Pinpoint the cell where the given text exists, returning its [x, y] midpoint coordinate. 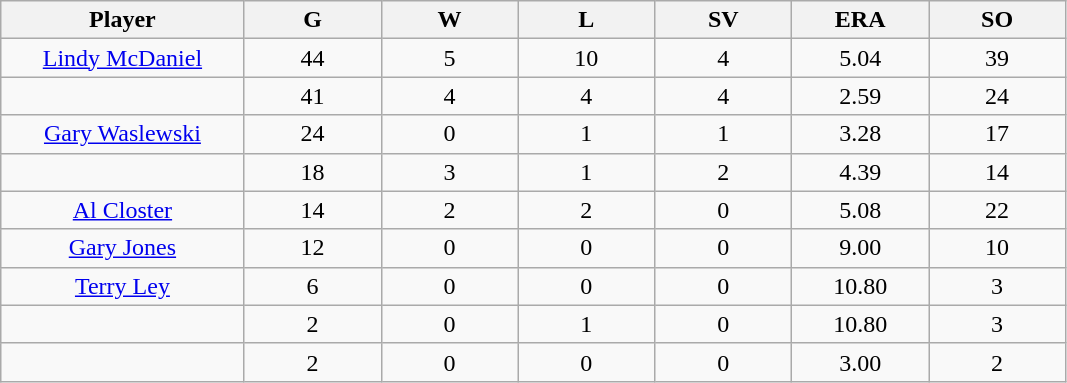
G [312, 20]
Gary Jones [122, 248]
Gary Waslewski [122, 134]
39 [998, 58]
22 [998, 210]
5 [450, 58]
2.59 [860, 96]
Al Closter [122, 210]
6 [312, 286]
Player [122, 20]
9.00 [860, 248]
12 [312, 248]
5.08 [860, 210]
L [586, 20]
3.00 [860, 362]
18 [312, 172]
5.04 [860, 58]
17 [998, 134]
Lindy McDaniel [122, 58]
4.39 [860, 172]
41 [312, 96]
SV [724, 20]
W [450, 20]
ERA [860, 20]
Terry Ley [122, 286]
44 [312, 58]
3.28 [860, 134]
SO [998, 20]
